Search for the cell housing the specified text and yield its [x, y] center coordinate. 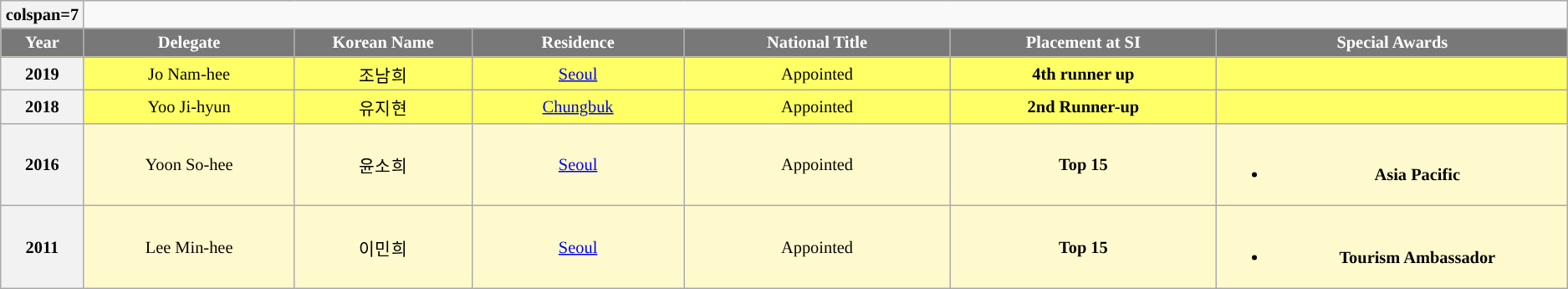
Delegate [189, 43]
Chungbuk [578, 106]
Tourism Ambassador [1392, 246]
2019 [42, 74]
2011 [42, 246]
윤소희 [383, 164]
Year [42, 43]
4th runner up [1084, 74]
colspan=7 [42, 14]
Jo Nam-hee [189, 74]
조남희 [383, 74]
2018 [42, 106]
Asia Pacific [1392, 164]
Residence [578, 43]
2016 [42, 164]
이민희 [383, 246]
Yoon So-hee [189, 164]
유지현 [383, 106]
2nd Runner-up [1084, 106]
Korean Name [383, 43]
Lee Min-hee [189, 246]
National Title [817, 43]
Special Awards [1392, 43]
Placement at SI [1084, 43]
Yoo Ji-hyun [189, 106]
